Return the (x, y) coordinate for the center point of the cell that contains the specified text.  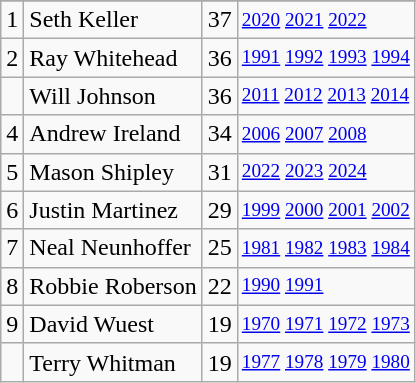
Robbie Roberson (113, 286)
6 (12, 210)
2011 2012 2013 2014 (326, 96)
8 (12, 286)
29 (220, 210)
2 (12, 58)
Justin Martinez (113, 210)
9 (12, 324)
4 (12, 134)
1 (12, 20)
Terry Whitman (113, 362)
7 (12, 248)
1990 1991 (326, 286)
Andrew Ireland (113, 134)
25 (220, 248)
34 (220, 134)
37 (220, 20)
2022 2023 2024 (326, 172)
1970 1971 1972 1973 (326, 324)
2020 2021 2022 (326, 20)
2006 2007 2008 (326, 134)
1977 1978 1979 1980 (326, 362)
Seth Keller (113, 20)
Mason Shipley (113, 172)
Neal Neunhoffer (113, 248)
1991 1992 1993 1994 (326, 58)
1981 1982 1983 1984 (326, 248)
Ray Whitehead (113, 58)
5 (12, 172)
David Wuest (113, 324)
22 (220, 286)
31 (220, 172)
1999 2000 2001 2002 (326, 210)
Will Johnson (113, 96)
